Find where the given text appears and provide that cell's center as [X, Y] coordinate. 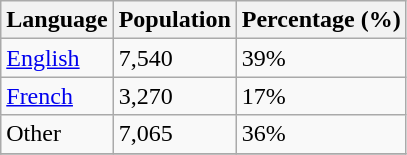
36% [321, 134]
17% [321, 96]
Percentage (%) [321, 20]
7,065 [174, 134]
Language [57, 20]
7,540 [174, 58]
Population [174, 20]
English [57, 58]
French [57, 96]
39% [321, 58]
3,270 [174, 96]
Other [57, 134]
